Return [X, Y] of the center of cell containing provided text 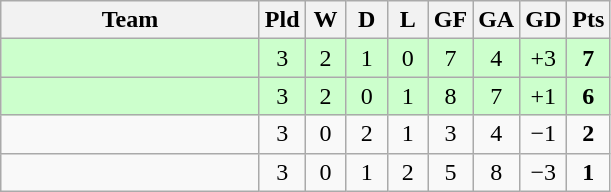
−3 [544, 172]
5 [450, 172]
+1 [544, 96]
Team [130, 20]
D [366, 20]
Pld [282, 20]
L [408, 20]
GD [544, 20]
GA [496, 20]
−1 [544, 134]
+3 [544, 58]
6 [588, 96]
Pts [588, 20]
GF [450, 20]
W [326, 20]
